Locate the cell with the specified text and output its (X, Y) center coordinate. 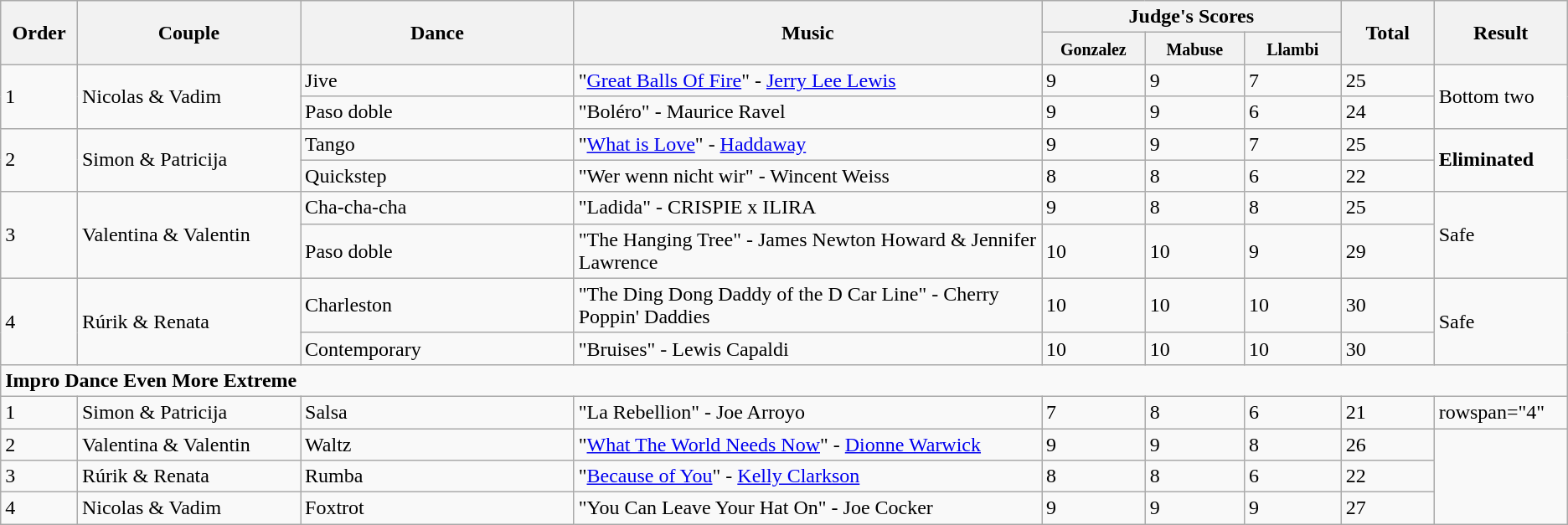
Impro Dance Even More Extreme (784, 380)
Salsa (437, 412)
21 (1387, 412)
"Ladida" - CRISPIE x ILIRA (807, 208)
Rumba (437, 476)
Gonzalez (1094, 49)
Result (1501, 33)
Quickstep (437, 176)
Dance (437, 33)
Eliminated (1501, 160)
Llambi (1292, 49)
"Because of You" - Kelly Clarkson (807, 476)
Tango (437, 144)
Cha-cha-cha (437, 208)
"Great Balls Of Fire" - Jerry Lee Lewis (807, 80)
Bottom two (1501, 96)
"Bruises" - Lewis Capaldi (807, 348)
Waltz (437, 445)
Total (1387, 33)
"What is Love" - Haddaway (807, 144)
"What The World Needs Now" - Dionne Warwick (807, 445)
24 (1387, 112)
Foxtrot (437, 508)
Contemporary (437, 348)
"La Rebellion" - Joe Arroyo (807, 412)
26 (1387, 445)
Judge's Scores (1192, 17)
Charleston (437, 305)
"You Can Leave Your Hat On" - Joe Cocker (807, 508)
Mabuse (1194, 49)
"Wer wenn nicht wir" - Wincent Weiss (807, 176)
"Boléro" - Maurice Ravel (807, 112)
Couple (188, 33)
27 (1387, 508)
"The Ding Dong Daddy of the D Car Line" - Cherry Poppin' Daddies (807, 305)
Music (807, 33)
rowspan="4" (1501, 412)
Jive (437, 80)
Order (39, 33)
"The Hanging Tree" - James Newton Howard & Jennifer Lawrence (807, 251)
29 (1387, 251)
